Return (x, y) of the center of cell containing provided text 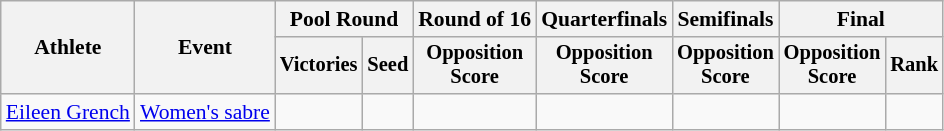
Round of 16 (474, 19)
Victories (319, 66)
Pool Round (344, 19)
Rank (914, 66)
Semifinals (726, 19)
Women's sabre (205, 112)
Quarterfinals (604, 19)
Event (205, 48)
Eileen Grench (68, 112)
Seed (388, 66)
Athlete (68, 48)
Final (861, 19)
